Detect which cell encompasses the target text, then output its (x, y) center coordinate. 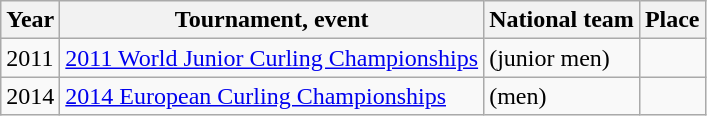
2011 World Junior Curling Championships (272, 58)
(junior men) (562, 58)
National team (562, 20)
Year (30, 20)
2011 (30, 58)
2014 (30, 96)
Place (672, 20)
Tournament, event (272, 20)
2014 European Curling Championships (272, 96)
(men) (562, 96)
